Output the [X, Y] coordinate of the center of the cell containing the given text.  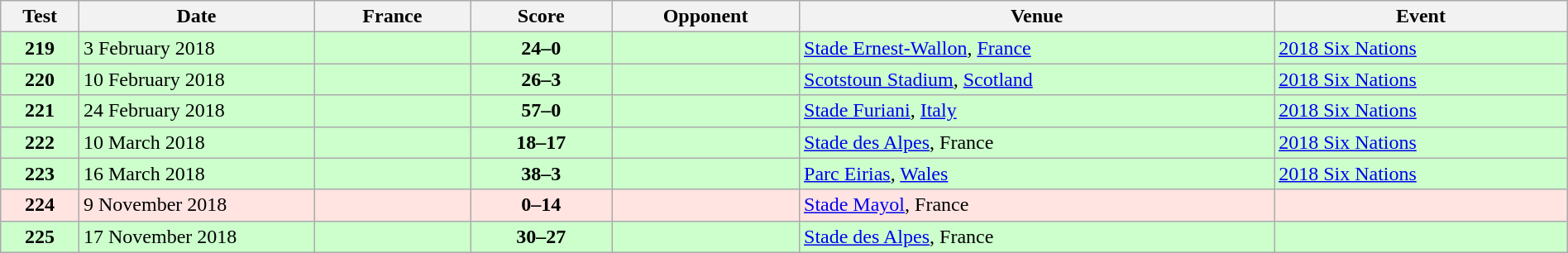
0–14 [541, 205]
220 [40, 79]
57–0 [541, 111]
224 [40, 205]
Scotstoun Stadium, Scotland [1037, 79]
France [392, 17]
Stade Furiani, Italy [1037, 111]
10 February 2018 [196, 79]
Date [196, 17]
Opponent [706, 17]
219 [40, 48]
9 November 2018 [196, 205]
10 March 2018 [196, 142]
Test [40, 17]
Stade Ernest-Wallon, France [1037, 48]
Stade Mayol, France [1037, 205]
221 [40, 111]
Score [541, 17]
Event [1421, 17]
3 February 2018 [196, 48]
223 [40, 174]
24–0 [541, 48]
30–27 [541, 236]
18–17 [541, 142]
16 March 2018 [196, 174]
24 February 2018 [196, 111]
222 [40, 142]
225 [40, 236]
38–3 [541, 174]
Venue [1037, 17]
26–3 [541, 79]
Parc Eirias, Wales [1037, 174]
17 November 2018 [196, 236]
